Output the (X, Y) coordinate of the center of the cell containing the given text.  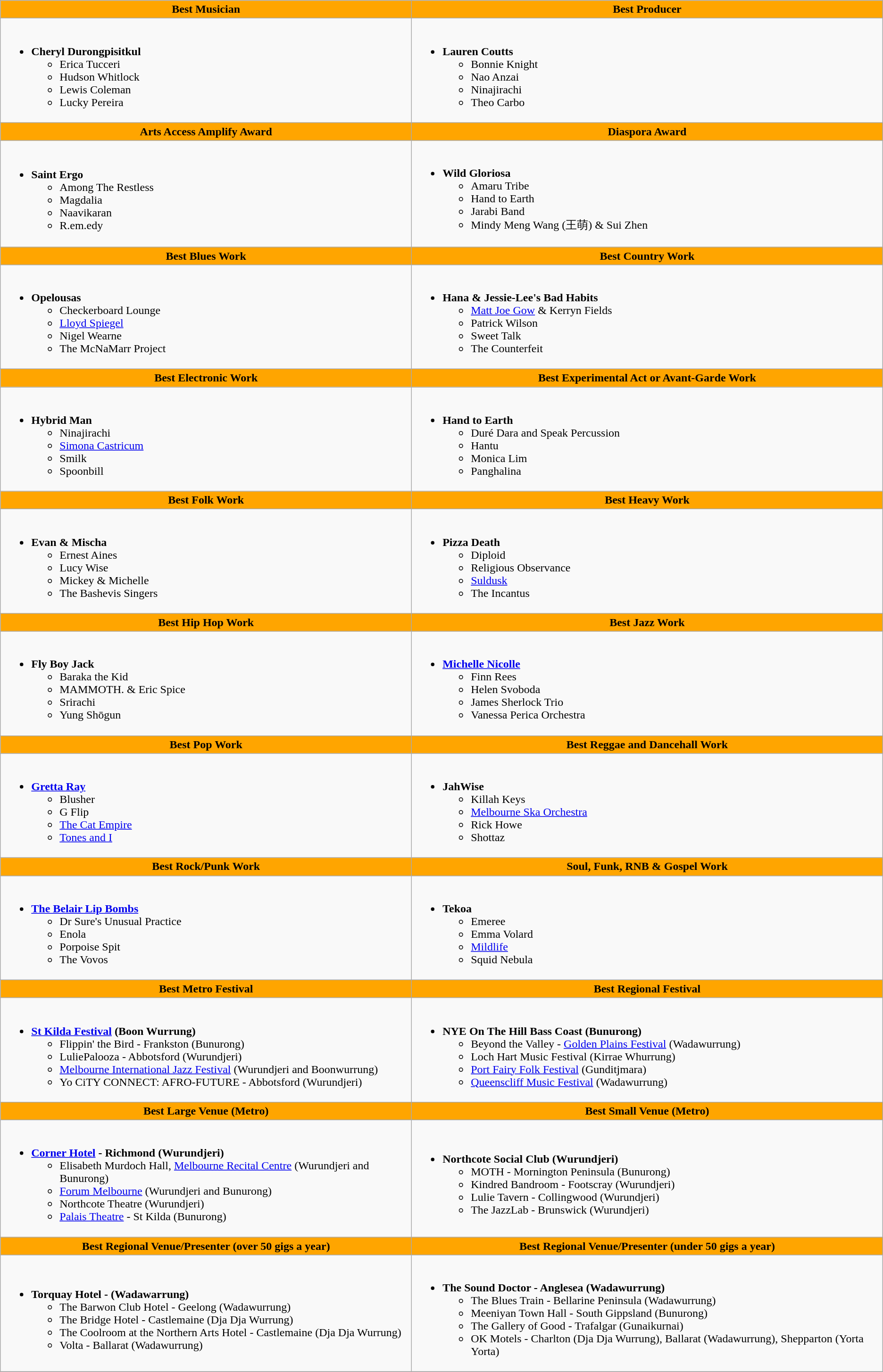
Hana & Jessie-Lee's Bad HabitsMatt Joe Gow & Kerryn FieldsPatrick WilsonSweet TalkThe Counterfeit (647, 317)
Best Reggae and Dancehall Work (647, 744)
Best Experimental Act or Avant-Garde Work (647, 378)
Best Heavy Work (647, 500)
Best Regional Venue/Presenter (under 50 gigs a year) (647, 1246)
Best Blues Work (206, 256)
Arts Access Amplify Award (206, 132)
Best Electronic Work (206, 378)
Cheryl DurongpisitkulErica TucceriHudson WhitlockLewis ColemanLucky Pereira (206, 71)
Saint ErgoAmong The RestlessMagdaliaNaavikaranR.em.edy (206, 194)
Gretta RayBlusherG FlipThe Cat EmpireTones and I (206, 805)
TekoaEmereeEmma VolardMildlifeSquid Nebula (647, 928)
Best Regional Venue/Presenter (over 50 gigs a year) (206, 1246)
Hybrid ManNinajirachiSimona CastricumSmilkSpoonbill (206, 439)
Fly Boy JackBaraka the KidMAMMOTH. & Eric SpiceSrirachiYung Shōgun (206, 684)
Soul, Funk, RNB & Gospel Work (647, 867)
Best Large Venue (Metro) (206, 1111)
Best Regional Festival (647, 989)
JahWiseKillah KeysMelbourne Ska OrchestraRick HoweShottaz (647, 805)
Best Hip Hop Work (206, 622)
Diaspora Award (647, 132)
Best Country Work (647, 256)
Best Producer (647, 9)
Michelle NicolleFinn ReesHelen SvobodaJames Sherlock TrioVanessa Perica Orchestra (647, 684)
Best Jazz Work (647, 622)
The Belair Lip BombsDr Sure's Unusual PracticeEnolaPorpoise SpitThe Vovos (206, 928)
Best Musician (206, 9)
Best Folk Work (206, 500)
Hand to EarthDuré Dara and Speak PercussionHantuMonica LimPanghalina (647, 439)
Best Metro Festival (206, 989)
Evan & MischaErnest AinesLucy WiseMickey & MichelleThe Bashevis Singers (206, 561)
Best Pop Work (206, 744)
OpelousasCheckerboard LoungeLloyd SpiegelNigel WearneThe McNaMarr Project (206, 317)
Best Rock/Punk Work (206, 867)
Lauren CouttsBonnie KnightNao AnzaiNinajirachiTheo Carbo (647, 71)
Best Small Venue (Metro) (647, 1111)
Pizza DeathDiploidReligious ObservanceSulduskThe Incantus (647, 561)
Wild GloriosaAmaru TribeHand to EarthJarabi BandMindy Meng Wang (王萌) & Sui Zhen (647, 194)
